For the text-containing cell, return its midpoint in (X, Y) coordinate format. 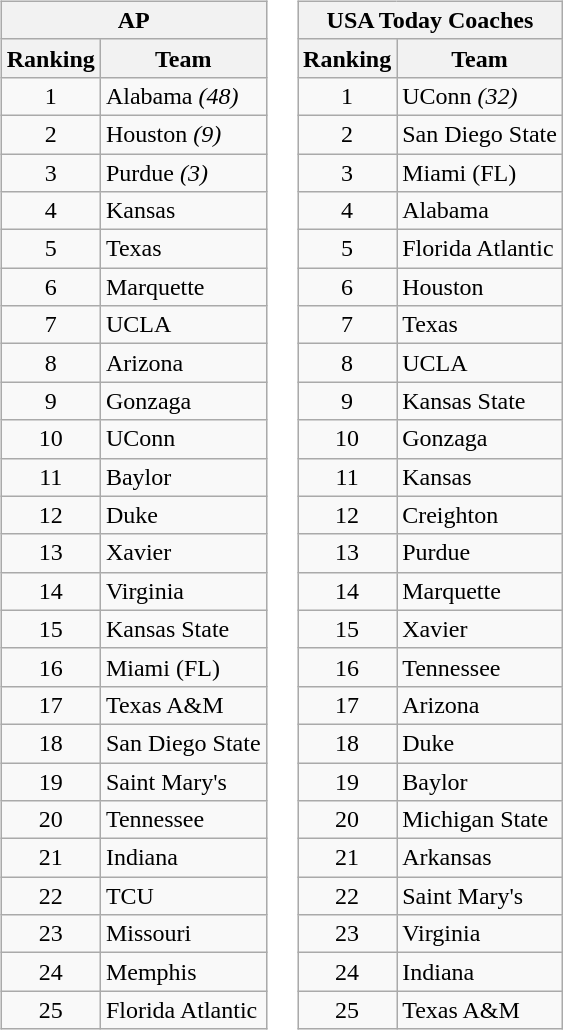
Houston (480, 287)
Memphis (183, 972)
Creighton (480, 515)
TCU (183, 896)
UConn (32) (480, 96)
AP (134, 20)
Missouri (183, 934)
UConn (183, 439)
USA Today Coaches (430, 20)
Purdue (3) (183, 173)
Alabama (480, 211)
Alabama (48) (183, 96)
Houston (9) (183, 134)
Michigan State (480, 820)
Arkansas (480, 858)
Purdue (480, 553)
